Scan for the cell matching the given text and deliver its (x, y) coordinate at center. 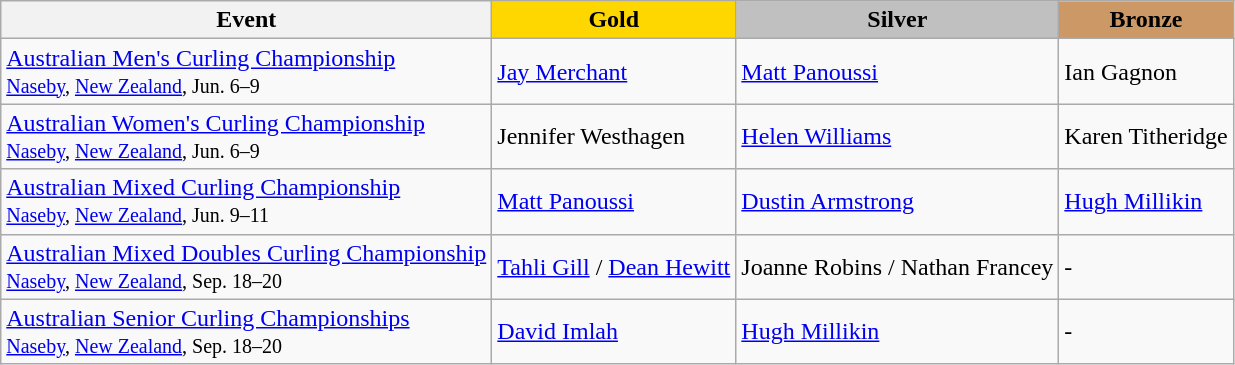
Gold (614, 20)
Silver (898, 20)
Australian Mixed Curling Championship Naseby, New Zealand, Jun. 9–11 (246, 202)
Australian Senior Curling Championships Naseby, New Zealand, Sep. 18–20 (246, 332)
Australian Mixed Doubles Curling Championship Naseby, New Zealand, Sep. 18–20 (246, 266)
Ian Gagnon (1146, 72)
Helen Williams (898, 136)
Bronze (1146, 20)
Dustin Armstrong (898, 202)
Jay Merchant (614, 72)
David Imlah (614, 332)
Australian Women's Curling Championship Naseby, New Zealand, Jun. 6–9 (246, 136)
Jennifer Westhagen (614, 136)
Karen Titheridge (1146, 136)
Tahli Gill / Dean Hewitt (614, 266)
Event (246, 20)
Joanne Robins / Nathan Francey (898, 266)
Australian Men's Curling Championship Naseby, New Zealand, Jun. 6–9 (246, 72)
